For the text-containing cell, return its midpoint in [x, y] coordinate format. 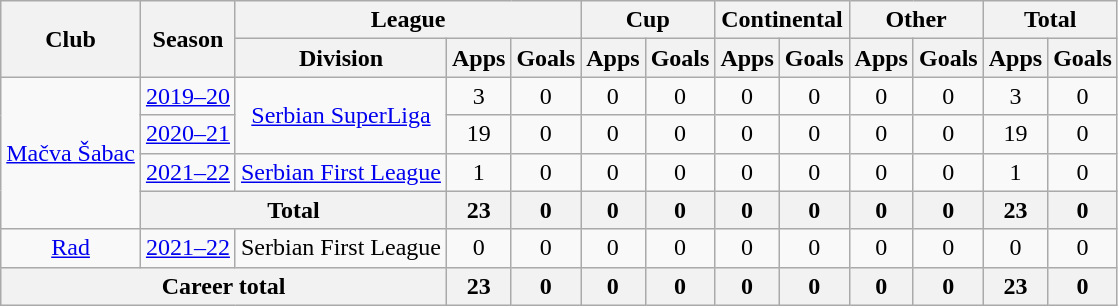
Club [71, 39]
Rad [71, 248]
Season [188, 39]
2019–20 [188, 96]
Mačva Šabac [71, 153]
Continental [782, 20]
Other [916, 20]
Serbian SuperLiga [340, 115]
League [408, 20]
Division [340, 58]
2020–21 [188, 134]
Cup [648, 20]
Career total [224, 286]
